Search for the cell housing the specified text and yield its [X, Y] center coordinate. 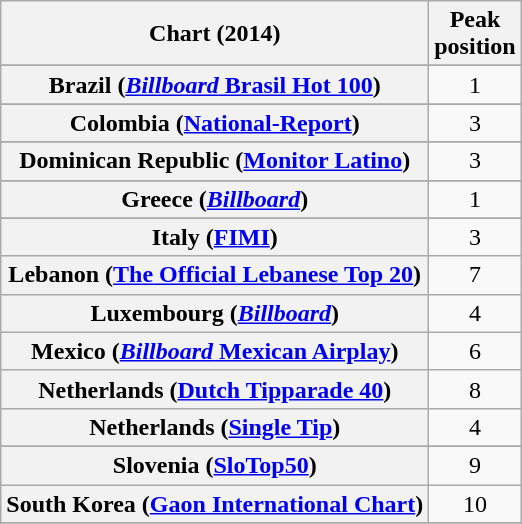
Luxembourg (Billboard) [215, 313]
Netherlands (Single Tip) [215, 427]
Brazil (Billboard Brasil Hot 100) [215, 85]
Peakposition [475, 34]
7 [475, 275]
Mexico (Billboard Mexican Airplay) [215, 351]
8 [475, 389]
Lebanon (The Official Lebanese Top 20) [215, 275]
Slovenia (SloTop50) [215, 465]
Dominican Republic (Monitor Latino) [215, 161]
Italy (FIMI) [215, 237]
Netherlands (Dutch Tipparade 40) [215, 389]
9 [475, 465]
6 [475, 351]
10 [475, 503]
Colombia (National-Report) [215, 123]
Chart (2014) [215, 34]
Greece (Billboard) [215, 199]
South Korea (Gaon International Chart) [215, 503]
